Return the [x, y] coordinate for the center point of the cell that contains the specified text.  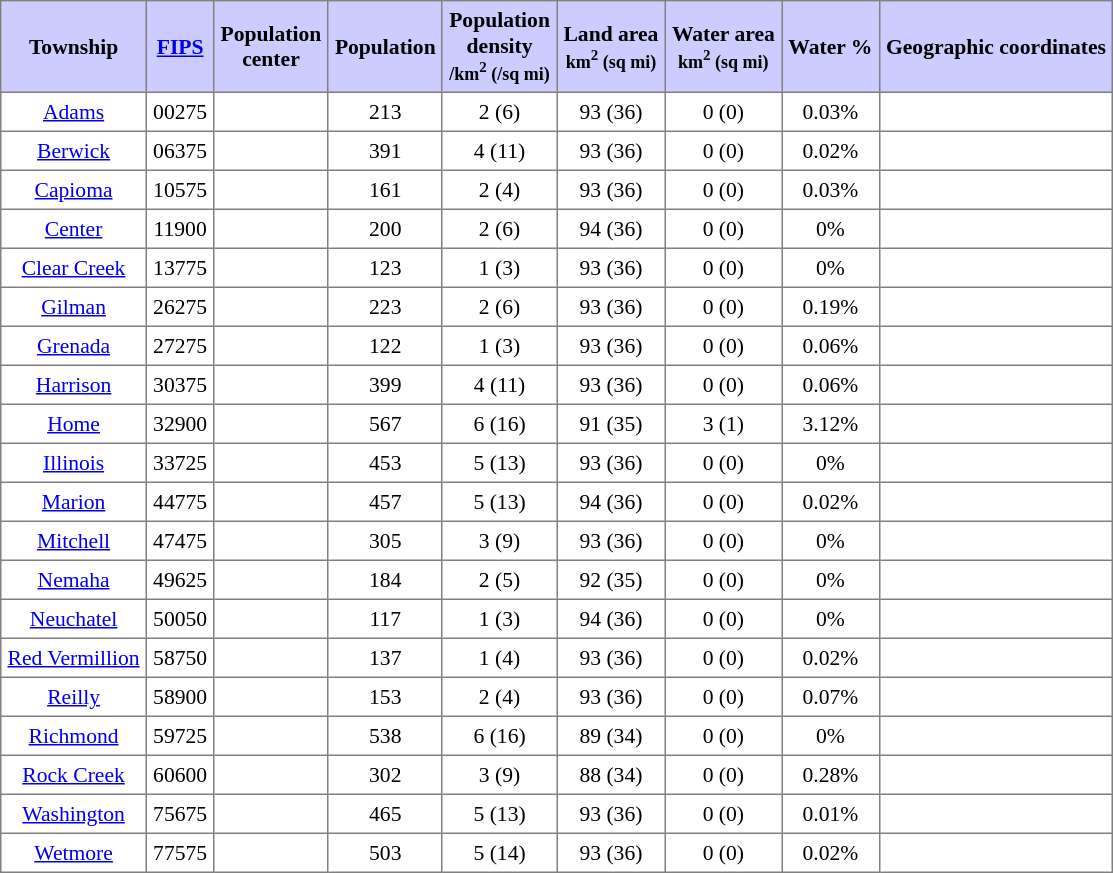
92 (35) [611, 580]
32900 [180, 424]
Illinois [74, 462]
Water areakm2 (sq mi) [723, 47]
2 (5) [499, 580]
457 [385, 502]
Center [74, 228]
567 [385, 424]
Populationdensity/km2 (/sq mi) [499, 47]
302 [385, 774]
00275 [180, 112]
137 [385, 658]
13775 [180, 268]
161 [385, 190]
44775 [180, 502]
Water % [831, 47]
Harrison [74, 384]
30375 [180, 384]
1 (4) [499, 658]
0.28% [831, 774]
59725 [180, 736]
11900 [180, 228]
89 (34) [611, 736]
Nemaha [74, 580]
5 (14) [499, 852]
10575 [180, 190]
3.12% [831, 424]
77575 [180, 852]
27275 [180, 346]
58750 [180, 658]
FIPS [180, 47]
Marion [74, 502]
0.07% [831, 696]
223 [385, 306]
47475 [180, 540]
26275 [180, 306]
399 [385, 384]
Richmond [74, 736]
Home [74, 424]
0.19% [831, 306]
538 [385, 736]
213 [385, 112]
184 [385, 580]
117 [385, 618]
49625 [180, 580]
06375 [180, 150]
Neuchatel [74, 618]
Wetmore [74, 852]
88 (34) [611, 774]
Populationcenter [271, 47]
200 [385, 228]
503 [385, 852]
305 [385, 540]
Washington [74, 814]
153 [385, 696]
50050 [180, 618]
Rock Creek [74, 774]
Land areakm2 (sq mi) [611, 47]
Adams [74, 112]
Reilly [74, 696]
Population [385, 47]
Gilman [74, 306]
Red Vermillion [74, 658]
123 [385, 268]
465 [385, 814]
58900 [180, 696]
33725 [180, 462]
0.01% [831, 814]
Township [74, 47]
Clear Creek [74, 268]
Grenada [74, 346]
75675 [180, 814]
Mitchell [74, 540]
91 (35) [611, 424]
Capioma [74, 190]
453 [385, 462]
391 [385, 150]
3 (1) [723, 424]
122 [385, 346]
60600 [180, 774]
Geographic coordinates [996, 47]
Berwick [74, 150]
